Pinpoint the cell where the given text exists, returning its (x, y) midpoint coordinate. 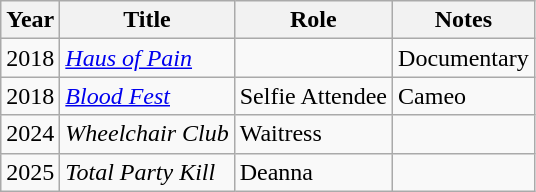
2025 (30, 172)
Haus of Pain (147, 58)
Selfie Attendee (313, 96)
Total Party Kill (147, 172)
Wheelchair Club (147, 134)
Title (147, 20)
Notes (464, 20)
Cameo (464, 96)
Waitress (313, 134)
Role (313, 20)
Year (30, 20)
Deanna (313, 172)
2024 (30, 134)
Blood Fest (147, 96)
Documentary (464, 58)
